Locate the cell with the specified text and output its [x, y] center coordinate. 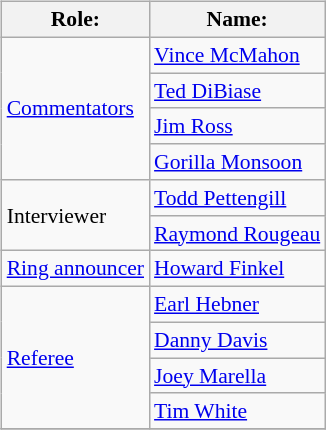
Referee [76, 358]
Vince McMahon [237, 55]
Ted DiBiase [237, 91]
Todd Pettengill [237, 198]
Jim Ross [237, 126]
Danny Davis [237, 340]
Ring announcer [76, 269]
Joey Marella [237, 376]
Commentators [76, 108]
Raymond Rougeau [237, 233]
Gorilla Monsoon [237, 162]
Tim White [237, 411]
Role: [76, 20]
Howard Finkel [237, 269]
Name: [237, 20]
Earl Hebner [237, 305]
Interviewer [76, 216]
